Provide the (x, y) coordinate of the cell's center where the given text is located.  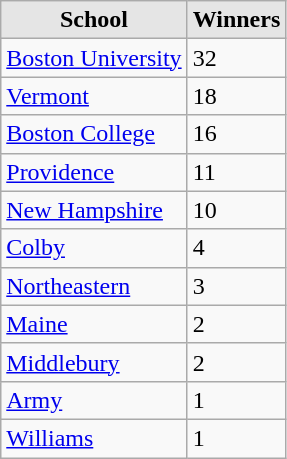
11 (236, 172)
Providence (94, 172)
16 (236, 134)
New Hampshire (94, 210)
Middlebury (94, 362)
Boston University (94, 58)
10 (236, 210)
Colby (94, 248)
4 (236, 248)
18 (236, 96)
Northeastern (94, 286)
3 (236, 286)
Vermont (94, 96)
Maine (94, 324)
School (94, 20)
Boston College (94, 134)
Army (94, 400)
32 (236, 58)
Williams (94, 438)
Winners (236, 20)
